Pinpoint the cell where the given text exists, returning its (x, y) midpoint coordinate. 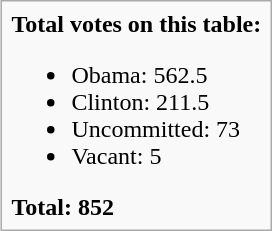
Total votes on this table:Obama: 562.5Clinton: 211.5Uncommitted: 73Vacant: 5Total: 852 (136, 116)
